Pinpoint the cell where the given text exists, returning its (x, y) midpoint coordinate. 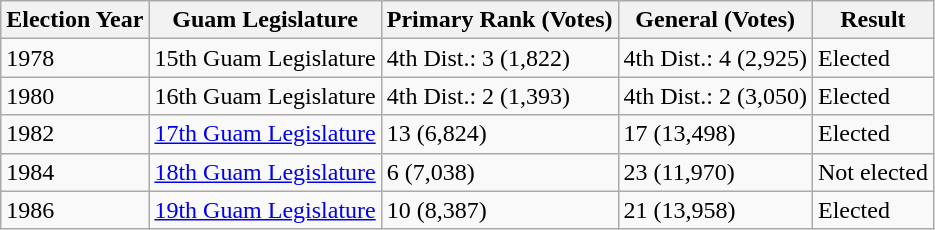
18th Guam Legislature (265, 172)
13 (6,824) (500, 134)
16th Guam Legislature (265, 96)
1986 (75, 210)
1984 (75, 172)
17th Guam Legislature (265, 134)
Primary Rank (Votes) (500, 20)
1982 (75, 134)
Guam Legislature (265, 20)
1980 (75, 96)
4th Dist.: 4 (2,925) (715, 58)
Not elected (872, 172)
4th Dist.: 3 (1,822) (500, 58)
Election Year (75, 20)
Result (872, 20)
1978 (75, 58)
10 (8,387) (500, 210)
4th Dist.: 2 (1,393) (500, 96)
6 (7,038) (500, 172)
21 (13,958) (715, 210)
4th Dist.: 2 (3,050) (715, 96)
23 (11,970) (715, 172)
17 (13,498) (715, 134)
15th Guam Legislature (265, 58)
19th Guam Legislature (265, 210)
General (Votes) (715, 20)
